For the text-containing cell, return its midpoint in [x, y] coordinate format. 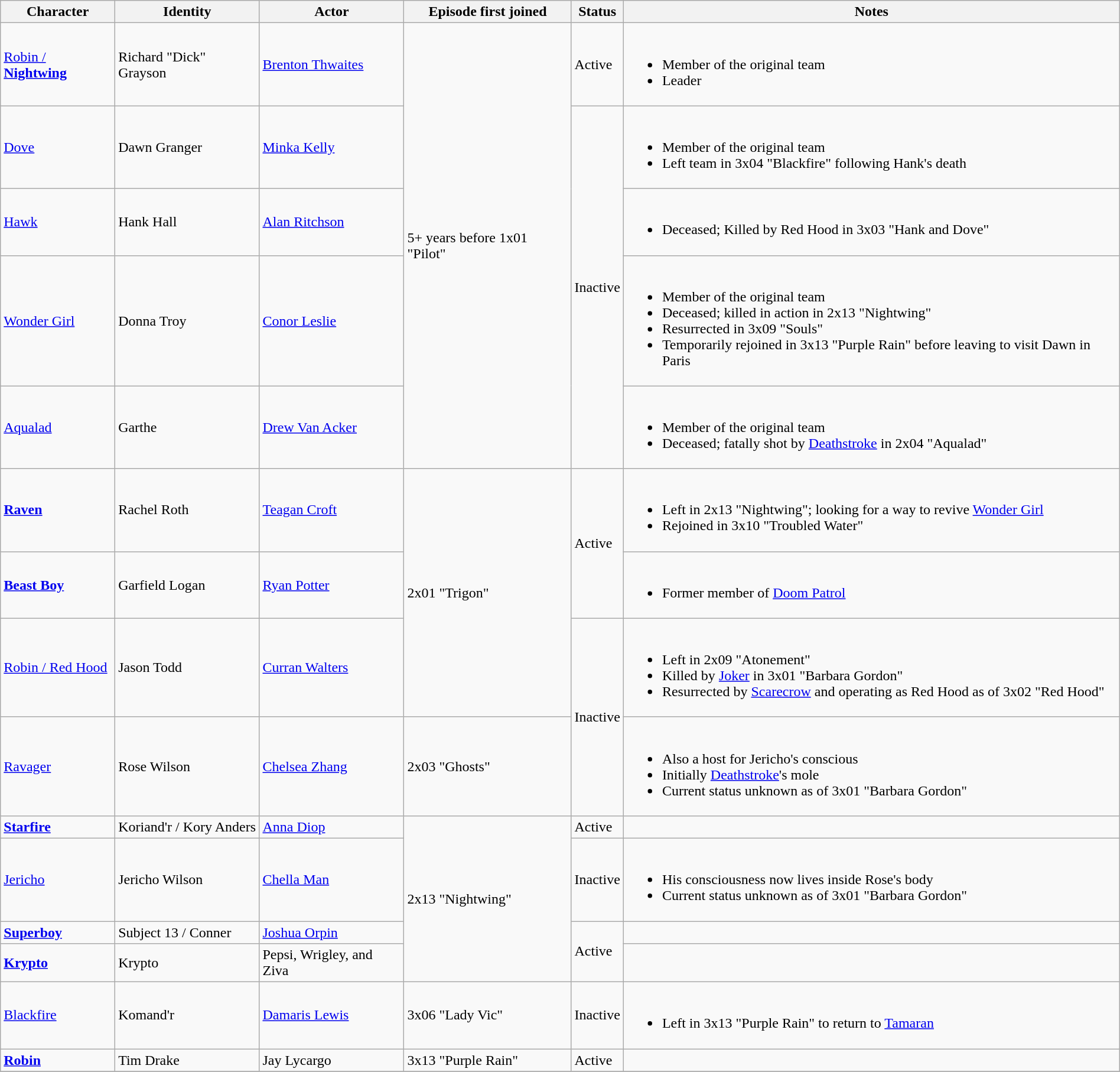
Donna Troy [187, 320]
Joshua Orpin [332, 932]
Robin [58, 1060]
Garfield Logan [187, 585]
Ryan Potter [332, 585]
Jason Todd [187, 668]
Wonder Girl [58, 320]
Damaris Lewis [332, 1015]
Former member of Doom Patrol [871, 585]
Robin / Nightwing [58, 64]
Richard "Dick" Grayson [187, 64]
Notes [871, 12]
Chella Man [332, 879]
Dove [58, 147]
Member of the original teamLeft team in 3x04 "Blackfire" following Hank's death [871, 147]
Raven [58, 510]
Left in 3x13 "Purple Rain" to return to Tamaran [871, 1015]
Jay Lycargo [332, 1060]
Alan Ritchson [332, 222]
Ravager [58, 766]
Subject 13 / Conner [187, 932]
Rose Wilson [187, 766]
Tim Drake [187, 1060]
Deceased; Killed by Red Hood in 3x03 "Hank and Dove" [871, 222]
Jericho [58, 879]
Rachel Roth [187, 510]
Brenton Thwaites [332, 64]
2x03 "Ghosts" [488, 766]
Left in 2x13 "Nightwing"; looking for a way to revive Wonder GirlRejoined in 3x10 "Troubled Water" [871, 510]
Pepsi, Wrigley, and Ziva [332, 963]
Jericho Wilson [187, 879]
Anna Diop [332, 827]
Curran Walters [332, 668]
Aqualad [58, 427]
Minka Kelly [332, 147]
His consciousness now lives inside Rose's bodyCurrent status unknown as of 3x01 "Barbara Gordon" [871, 879]
Starfire [58, 827]
Actor [332, 12]
Hank Hall [187, 222]
5+ years before 1x01 "Pilot" [488, 246]
Conor Leslie [332, 320]
2x13 "Nightwing" [488, 898]
Character [58, 12]
Garthe [187, 427]
3x06 "Lady Vic" [488, 1015]
Also a host for Jericho's consciousInitially Deathstroke's moleCurrent status unknown as of 3x01 "Barbara Gordon" [871, 766]
Identity [187, 12]
Member of the original teamDeceased; fatally shot by Deathstroke in 2x04 "Aqualad" [871, 427]
Komand'r [187, 1015]
Koriand'r / Kory Anders [187, 827]
Hawk [58, 222]
Left in 2x09 "Atonement"Killed by Joker in 3x01 "Barbara Gordon"Resurrected by Scarecrow and operating as Red Hood as of 3x02 "Red Hood" [871, 668]
Status [597, 12]
Member of the original teamLeader [871, 64]
2x01 "Trigon" [488, 593]
Blackfire [58, 1015]
Beast Boy [58, 585]
Robin / Red Hood [58, 668]
Dawn Granger [187, 147]
Superboy [58, 932]
Drew Van Acker [332, 427]
Chelsea Zhang [332, 766]
Teagan Croft [332, 510]
3x13 "Purple Rain" [488, 1060]
Episode first joined [488, 12]
